Locate the cell with the specified text and output its (X, Y) center coordinate. 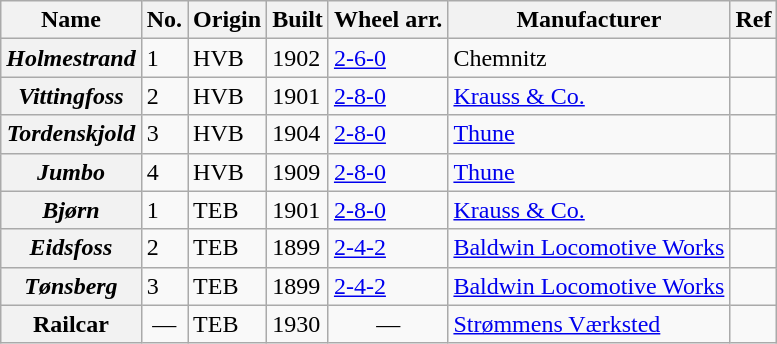
1904 (298, 134)
Tønsberg (71, 286)
Eidsfoss (71, 248)
Ref (754, 20)
No. (164, 20)
4 (164, 172)
Railcar (71, 324)
Built (298, 20)
Name (71, 20)
Chemnitz (589, 58)
1909 (298, 172)
Vittingfoss (71, 96)
Wheel arr. (388, 20)
Manufacturer (589, 20)
Jumbo (71, 172)
Holmestrand (71, 58)
1930 (298, 324)
1902 (298, 58)
Tordenskjold (71, 134)
Bjørn (71, 210)
Strømmens Værksted (589, 324)
Origin (228, 20)
2-6-0 (388, 58)
